Scan for the cell matching the given text and deliver its (X, Y) coordinate at center. 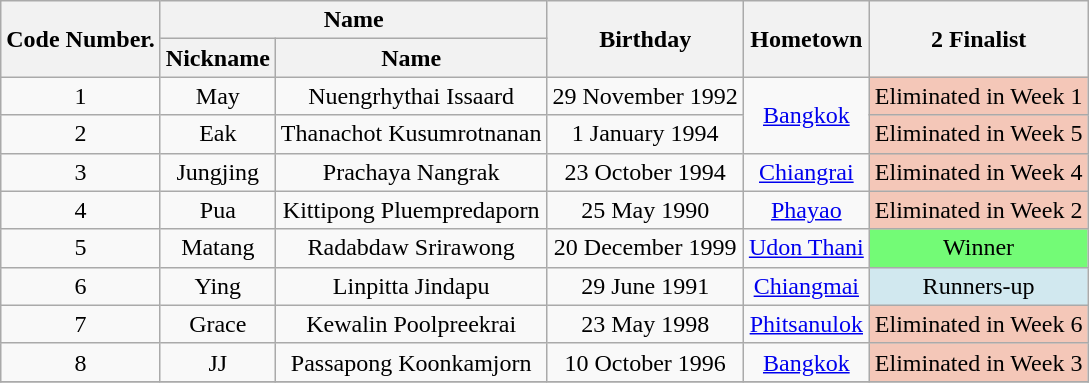
29 June 1991 (645, 286)
8 (81, 362)
Chiangrai (806, 172)
20 December 1999 (645, 248)
Birthday (645, 39)
Code Number. (81, 39)
Pua (218, 210)
Eak (218, 134)
Chiangmai (806, 286)
Runners-up (978, 286)
Eliminated in Week 4 (978, 172)
Kewalin Poolpreekrai (411, 324)
Eliminated in Week 5 (978, 134)
Grace (218, 324)
4 (81, 210)
Radabdaw Srirawong (411, 248)
10 October 1996 (645, 362)
Nuengrhythai Issaard (411, 96)
Prachaya Nangrak (411, 172)
Eliminated in Week 3 (978, 362)
Hometown (806, 39)
7 (81, 324)
Eliminated in Week 1 (978, 96)
Linpitta Jindapu (411, 286)
JJ (218, 362)
Jungjing (218, 172)
Kittipong Pluempredaporn (411, 210)
23 May 1998 (645, 324)
Winner (978, 248)
Eliminated in Week 2 (978, 210)
3 (81, 172)
Matang (218, 248)
May (218, 96)
Phayao (806, 210)
Ying (218, 286)
Phitsanulok (806, 324)
Eliminated in Week 6 (978, 324)
1 January 1994 (645, 134)
2 (81, 134)
6 (81, 286)
Passapong Koonkamjorn (411, 362)
1 (81, 96)
2 Finalist (978, 39)
29 November 1992 (645, 96)
Nickname (218, 58)
Udon Thani (806, 248)
Thanachot Kusumrotnanan (411, 134)
25 May 1990 (645, 210)
23 October 1994 (645, 172)
5 (81, 248)
